Detect which cell encompasses the target text, then output its (x, y) center coordinate. 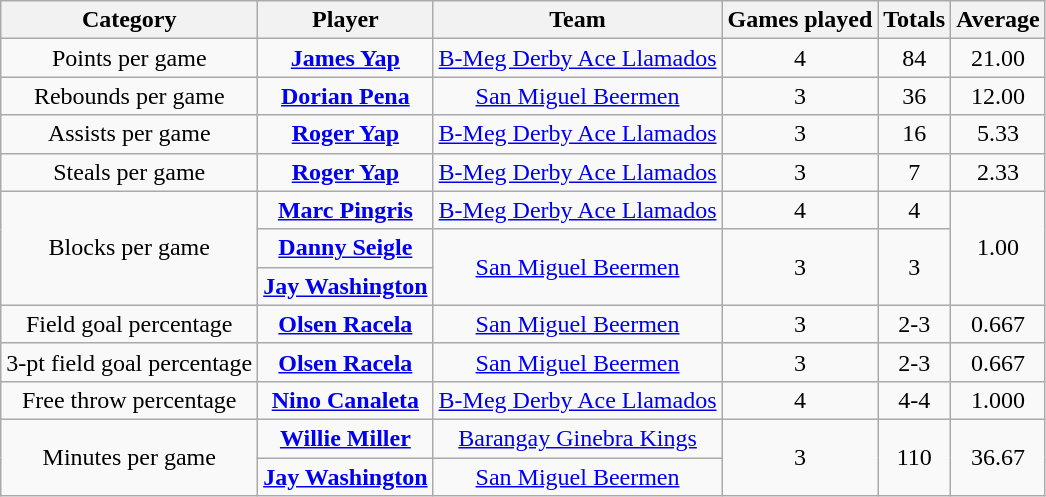
1.000 (998, 400)
Average (998, 20)
Danny Seigle (346, 248)
James Yap (346, 58)
12.00 (998, 96)
Marc Pingris (346, 210)
Dorian Pena (346, 96)
Steals per game (130, 172)
110 (914, 457)
4-4 (914, 400)
Barangay Ginebra Kings (578, 438)
Player (346, 20)
Blocks per game (130, 248)
1.00 (998, 248)
7 (914, 172)
Free throw percentage (130, 400)
Team (578, 20)
Minutes per game (130, 457)
84 (914, 58)
Rebounds per game (130, 96)
Category (130, 20)
Field goal percentage (130, 324)
Totals (914, 20)
Nino Canaleta (346, 400)
Willie Miller (346, 438)
21.00 (998, 58)
16 (914, 134)
Points per game (130, 58)
5.33 (998, 134)
3-pt field goal percentage (130, 362)
2.33 (998, 172)
36.67 (998, 457)
36 (914, 96)
Assists per game (130, 134)
Games played (800, 20)
